From the cell containing the given text, extract its center point as (x, y) coordinate. 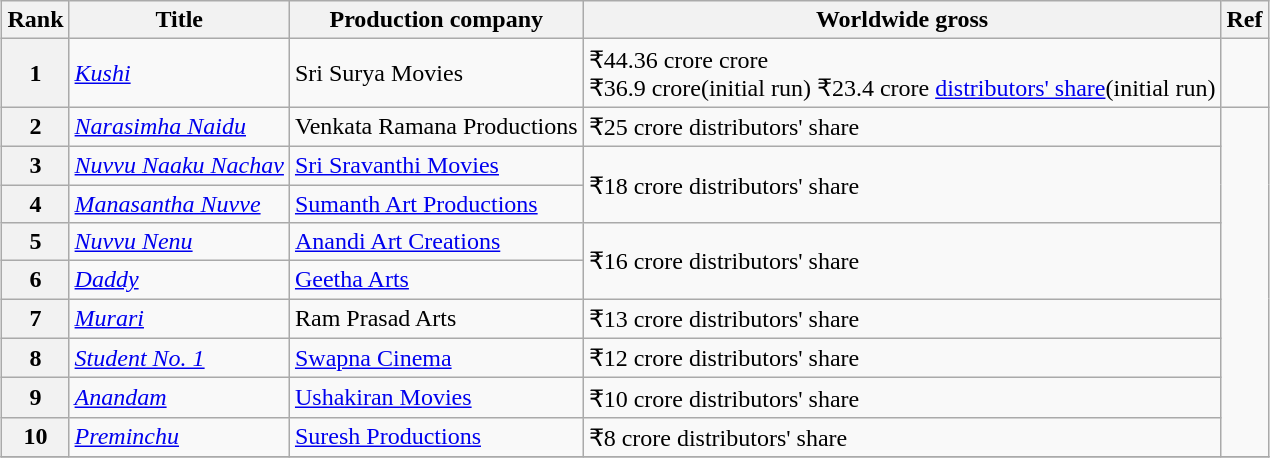
5 (36, 242)
Suresh Productions (436, 437)
9 (36, 398)
Swapna Cinema (436, 358)
₹44.36 crore crore₹36.9 crore(initial run) ₹23.4 crore distributors' share(initial run) (902, 73)
Ref (1244, 20)
Nuvvu Nenu (179, 242)
₹13 crore distributors' share (902, 319)
₹18 crore distributors' share (902, 184)
₹25 crore distributors' share (902, 127)
Production company (436, 20)
Kushi (179, 73)
₹10 crore distributors' share (902, 398)
Preminchu (179, 437)
Ushakiran Movies (436, 398)
8 (36, 358)
Geetha Arts (436, 280)
Student No. 1 (179, 358)
4 (36, 203)
Anandam (179, 398)
Murari (179, 319)
Nuvvu Naaku Nachav (179, 165)
₹8 crore distributors' share (902, 437)
₹16 crore distributors' share (902, 261)
6 (36, 280)
Sri Surya Movies (436, 73)
Ram Prasad Arts (436, 319)
Sri Sravanthi Movies (436, 165)
Narasimha Naidu (179, 127)
Rank (36, 20)
Title (179, 20)
Worldwide gross (902, 20)
Venkata Ramana Productions (436, 127)
1 (36, 73)
Sumanth Art Productions (436, 203)
7 (36, 319)
Daddy (179, 280)
Anandi Art Creations (436, 242)
Manasantha Nuvve (179, 203)
2 (36, 127)
3 (36, 165)
10 (36, 437)
₹12 crore distributors' share (902, 358)
